Determine the [x, y] coordinate at the center of the cell enclosing the given text.  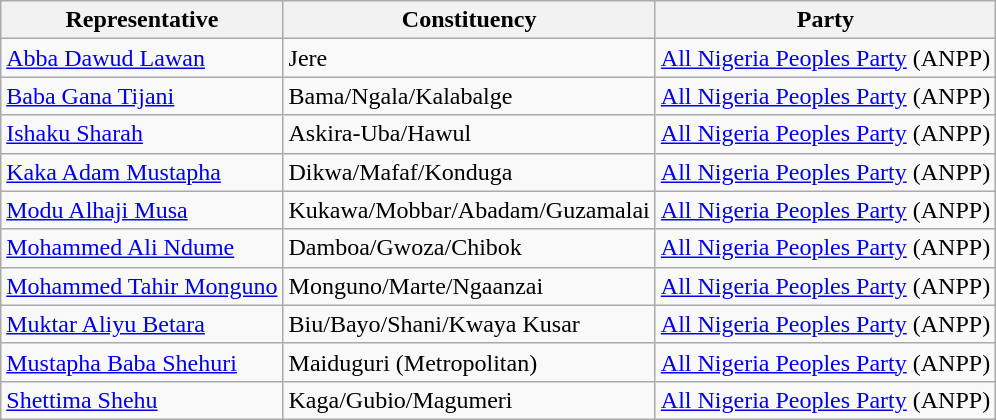
Kukawa/Mobbar/Abadam/Guzamalai [469, 210]
Mustapha Baba Shehuri [142, 362]
Baba Gana Tijani [142, 96]
Damboa/Gwoza/Chibok [469, 248]
Modu Alhaji Musa [142, 210]
Bama/Ngala/Kalabalge [469, 96]
Kaka Adam Mustapha [142, 172]
Biu/Bayo/Shani/Kwaya Kusar [469, 324]
Shettima Shehu [142, 400]
Constituency [469, 20]
Muktar Aliyu Betara [142, 324]
Party [825, 20]
Kaga/Gubio/Magumeri [469, 400]
Maiduguri (Metropolitan) [469, 362]
Dikwa/Mafaf/Konduga [469, 172]
Monguno/Marte/Ngaanzai [469, 286]
Abba Dawud Lawan [142, 58]
Ishaku Sharah [142, 134]
Jere [469, 58]
Mohammed Ali Ndume [142, 248]
Mohammed Tahir Monguno [142, 286]
Representative [142, 20]
Askira-Uba/Hawul [469, 134]
